Return [x, y] of the center of cell containing provided text 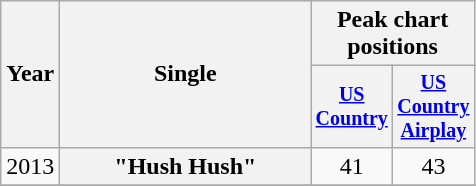
"Hush Hush" [186, 166]
Peak chartpositions [392, 34]
US Country [352, 106]
Single [186, 74]
US Country Airplay [434, 106]
2013 [30, 166]
41 [352, 166]
Year [30, 74]
43 [434, 166]
